Determine the [x, y] coordinate at the center of the cell enclosing the given text.  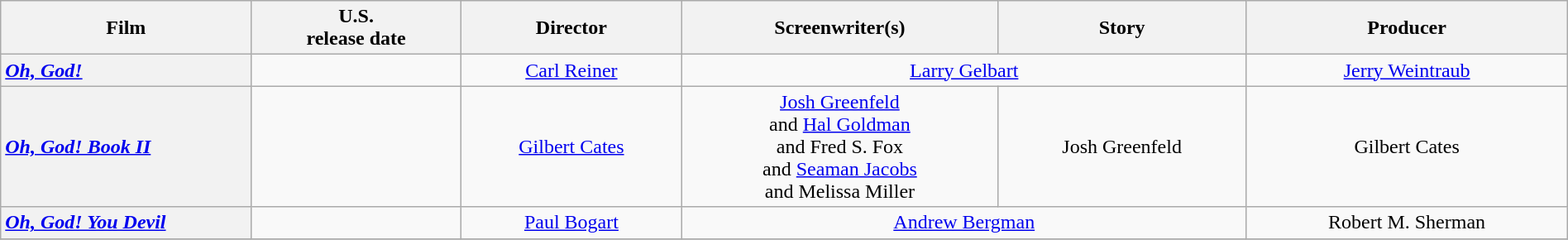
Andrew Bergman [964, 223]
Paul Bogart [571, 223]
Oh, God! You Devil [126, 223]
Oh, God! [126, 70]
Jerry Weintraub [1407, 70]
Josh Greenfeld and Hal Goldman and Fred S. Fox and Seaman Jacobs and Melissa Miller [840, 146]
Josh Greenfeld [1121, 146]
Director [571, 28]
Producer [1407, 28]
Larry Gelbart [964, 70]
Robert M. Sherman [1407, 223]
Oh, God! Book II [126, 146]
Carl Reiner [571, 70]
Film [126, 28]
U.S.release date [356, 28]
Screenwriter(s) [840, 28]
Story [1121, 28]
